Detect which cell encompasses the target text, then output its (X, Y) center coordinate. 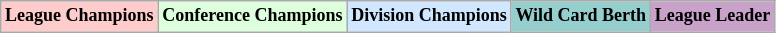
Wild Card Berth (580, 16)
Division Champions (429, 16)
League Champions (80, 16)
Conference Champions (252, 16)
League Leader (712, 16)
